Scan for the cell matching the given text and deliver its [x, y] coordinate at center. 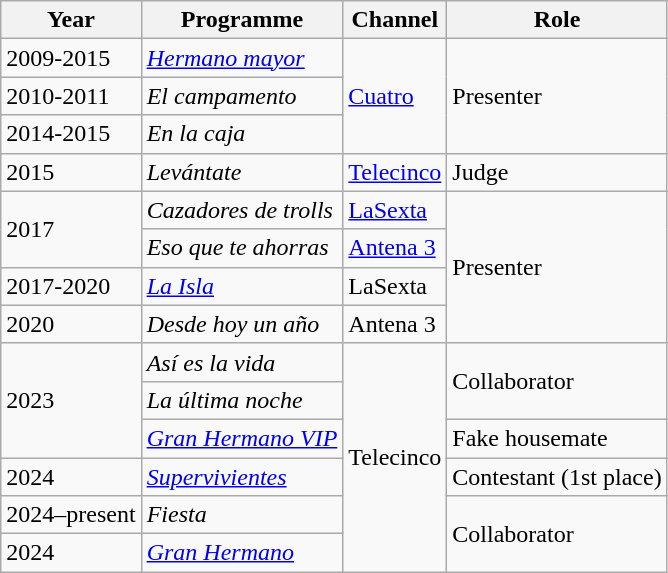
Supervivientes [242, 477]
En la caja [242, 134]
El campamento [242, 96]
Eso que te ahorras [242, 248]
Contestant (1st place) [557, 477]
2023 [71, 400]
Cuatro [395, 96]
Fake housemate [557, 438]
2024–present [71, 515]
La Isla [242, 286]
Programme [242, 20]
2010-2011 [71, 96]
La última noche [242, 400]
Así es la vida [242, 362]
Judge [557, 172]
2017-2020 [71, 286]
Channel [395, 20]
Cazadores de trolls [242, 210]
2009-2015 [71, 58]
2015 [71, 172]
Levántate [242, 172]
Desde hoy un año [242, 324]
2020 [71, 324]
Role [557, 20]
Gran Hermano VIP [242, 438]
2014-2015 [71, 134]
Gran Hermano [242, 553]
2017 [71, 229]
Hermano mayor [242, 58]
Fiesta [242, 515]
Year [71, 20]
